Scan for the cell matching the given text and deliver its [X, Y] coordinate at center. 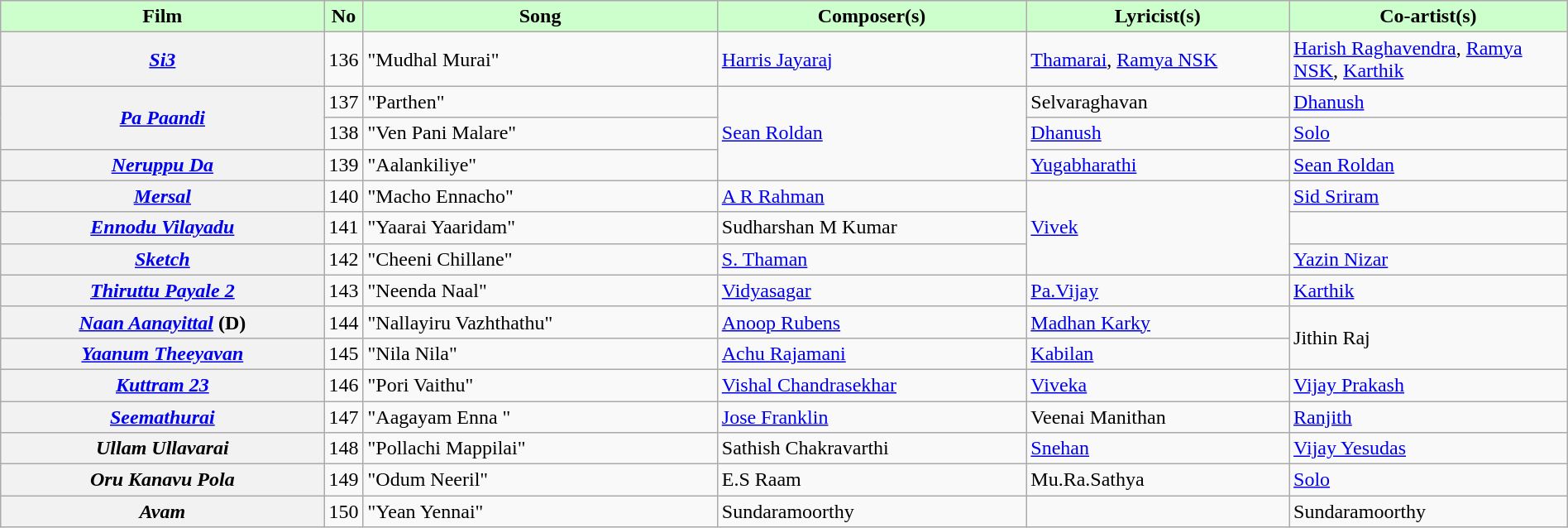
Selvaraghavan [1158, 102]
Sathish Chakravarthi [872, 449]
138 [344, 133]
Mersal [162, 196]
Kabilan [1158, 353]
"Macho Ennacho" [540, 196]
Achu Rajamani [872, 353]
"Nallayiru Vazhthathu" [540, 322]
146 [344, 385]
E.S Raam [872, 480]
Jithin Raj [1429, 338]
No [344, 17]
Karthik [1429, 290]
Sudharshan M Kumar [872, 228]
A R Rahman [872, 196]
"Aalankiliye" [540, 165]
Pa Paandi [162, 118]
"Yaarai Yaaridam" [540, 228]
"Yean Yennai" [540, 511]
Si3 [162, 60]
Anoop Rubens [872, 322]
S. Thaman [872, 259]
Co-artist(s) [1429, 17]
Sid Sriram [1429, 196]
Vishal Chandrasekhar [872, 385]
Kuttram 23 [162, 385]
Snehan [1158, 449]
Ennodu Vilayadu [162, 228]
141 [344, 228]
Naan Aanayittal (D) [162, 322]
Yaanum Theeyavan [162, 353]
Neruppu Da [162, 165]
Yugabharathi [1158, 165]
Oru Kanavu Pola [162, 480]
Vijay Prakash [1429, 385]
Veenai Manithan [1158, 416]
Vivek [1158, 228]
Seemathurai [162, 416]
Pa.Vijay [1158, 290]
"Pori Vaithu" [540, 385]
Vijay Yesudas [1429, 449]
Yazin Nizar [1429, 259]
148 [344, 449]
Song [540, 17]
"Pollachi Mappilai" [540, 449]
"Aagayam Enna " [540, 416]
Avam [162, 511]
Harish Raghavendra, Ramya NSK, Karthik [1429, 60]
149 [344, 480]
"Parthen" [540, 102]
Thiruttu Payale 2 [162, 290]
136 [344, 60]
"Neenda Naal" [540, 290]
142 [344, 259]
144 [344, 322]
140 [344, 196]
137 [344, 102]
Viveka [1158, 385]
Ullam Ullavarai [162, 449]
Jose Franklin [872, 416]
Film [162, 17]
"Cheeni Chillane" [540, 259]
Mu.Ra.Sathya [1158, 480]
139 [344, 165]
"Nila Nila" [540, 353]
Thamarai, Ramya NSK [1158, 60]
"Ven Pani Malare" [540, 133]
147 [344, 416]
Lyricist(s) [1158, 17]
143 [344, 290]
Ranjith [1429, 416]
Sketch [162, 259]
Harris Jayaraj [872, 60]
"Mudhal Murai" [540, 60]
Composer(s) [872, 17]
150 [344, 511]
"Odum Neeril" [540, 480]
145 [344, 353]
Vidyasagar [872, 290]
Madhan Karky [1158, 322]
